Determine the (x, y) coordinate at the center of the cell enclosing the given text.  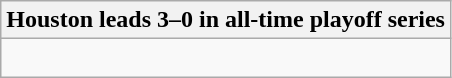
Houston leads 3–0 in all-time playoff series (226, 20)
